Pinpoint the cell where the given text exists, returning its [x, y] midpoint coordinate. 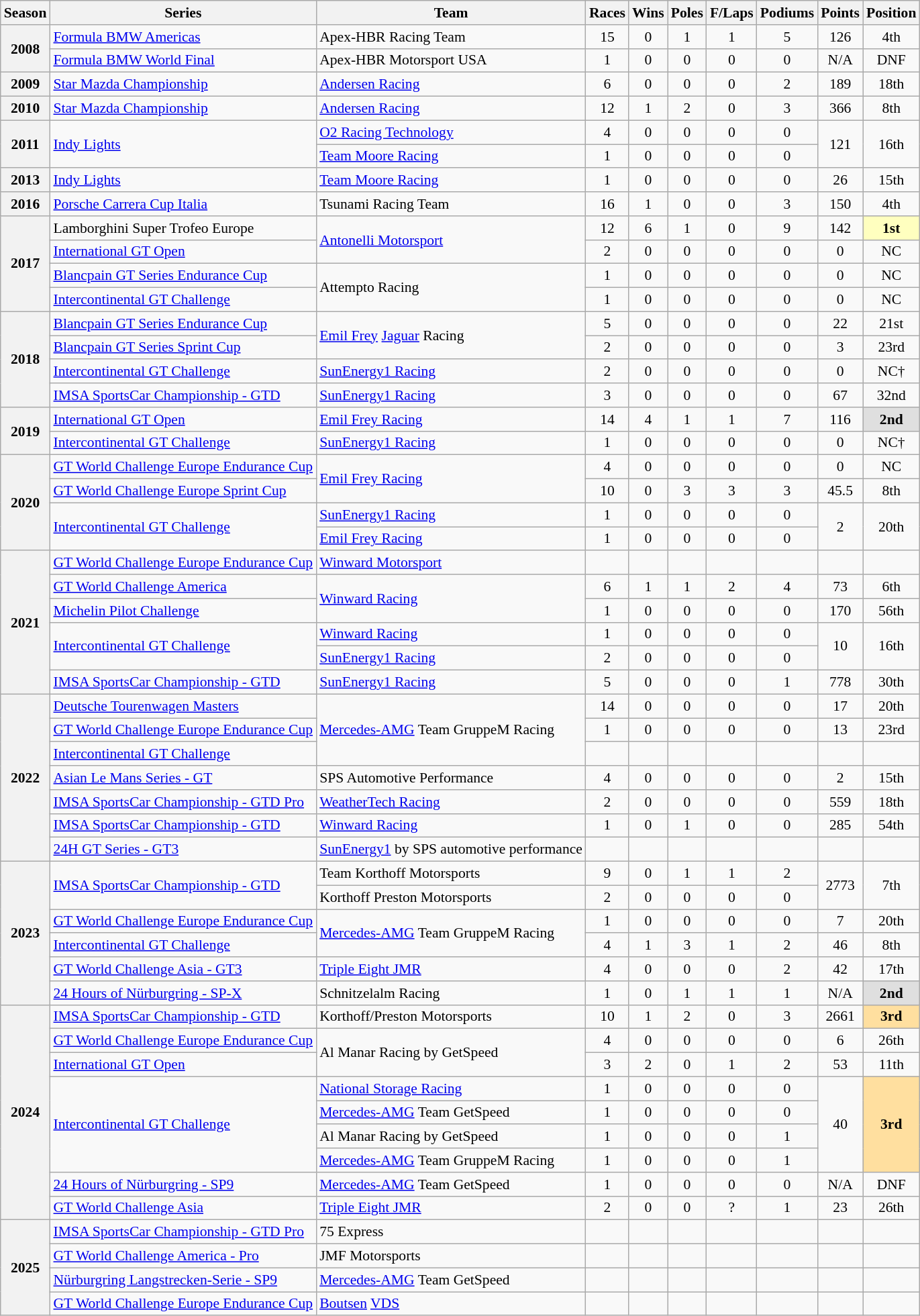
2025 [25, 1268]
SPS Automotive Performance [451, 778]
46 [840, 946]
2022 [25, 777]
2013 [25, 181]
54th [891, 825]
23 [840, 1208]
26 [840, 181]
366 [840, 109]
2010 [25, 109]
Apex-HBR Racing Team [451, 37]
13 [840, 730]
Podiums [788, 13]
Boutsen VDS [451, 1304]
2009 [25, 85]
40 [840, 1124]
15 [607, 37]
Korthoff/Preston Motorsports [451, 1017]
Races [607, 13]
Season [25, 13]
Korthoff Preston Motorsports [451, 897]
Wins [648, 13]
53 [840, 1065]
7th [891, 886]
2021 [25, 623]
11th [891, 1065]
285 [840, 825]
WeatherTech Racing [451, 802]
21st [891, 323]
Series [183, 13]
2019 [25, 431]
17th [891, 969]
24H GT Series - GT3 [183, 850]
GT World Challenge Europe Sprint Cup [183, 491]
24 Hours of Nürburgring - SP-X [183, 993]
Poles [687, 13]
30th [891, 682]
JMF Motorsports [451, 1256]
Porsche Carrera Cup Italia [183, 204]
2023 [25, 933]
2008 [25, 48]
2661 [840, 1017]
GT World Challenge America [183, 587]
Position [891, 13]
559 [840, 802]
45.5 [840, 491]
Asian Le Mans Series - GT [183, 778]
2020 [25, 503]
6th [891, 587]
Antonelli Motorsport [451, 240]
24 Hours of Nürburgring - SP9 [183, 1184]
Points [840, 13]
2773 [840, 886]
126 [840, 37]
189 [840, 85]
Emil Frey Jaguar Racing [451, 336]
Blancpain GT Series Sprint Cup [183, 348]
Attempto Racing [451, 287]
GT World Challenge Asia - GT3 [183, 969]
2011 [25, 144]
F/Laps [731, 13]
O2 Racing Technology [451, 132]
Apex-HBR Motorsport USA [451, 60]
Nürburgring Langstrecken-Serie - SP9 [183, 1280]
32nd [891, 395]
1st [891, 228]
2018 [25, 359]
42 [840, 969]
SunEnergy1 by SPS automotive performance [451, 850]
17 [840, 706]
67 [840, 395]
75 Express [451, 1232]
22 [840, 323]
GT World Challenge America - Pro [183, 1256]
National Storage Racing [451, 1089]
73 [840, 587]
GT World Challenge Asia [183, 1208]
Formula BMW World Final [183, 60]
Team [451, 13]
Lamborghini Super Trofeo Europe [183, 228]
Deutsche Tourenwagen Masters [183, 706]
Winward Motorsport [451, 563]
170 [840, 611]
? [731, 1208]
116 [840, 419]
Tsunami Racing Team [451, 204]
Team Korthoff Motorsports [451, 874]
Michelin Pilot Challenge [183, 611]
150 [840, 204]
121 [840, 144]
16 [607, 204]
Formula BMW Americas [183, 37]
2024 [25, 1113]
Schnitzelalm Racing [451, 993]
778 [840, 682]
142 [840, 228]
56th [891, 611]
2016 [25, 204]
2017 [25, 264]
